Pinpoint the cell where the given text exists, returning its [X, Y] midpoint coordinate. 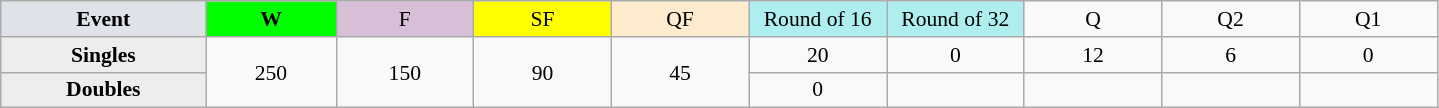
F [405, 19]
150 [405, 72]
SF [543, 19]
250 [271, 72]
Round of 16 [818, 19]
Event [104, 19]
W [271, 19]
Q1 [1368, 19]
QF [680, 19]
Singles [104, 55]
6 [1231, 55]
20 [818, 55]
45 [680, 72]
Q [1093, 19]
Round of 32 [955, 19]
90 [543, 72]
12 [1093, 55]
Doubles [104, 90]
Q2 [1231, 19]
